Output the (x, y) coordinate of the center of the cell containing the given text.  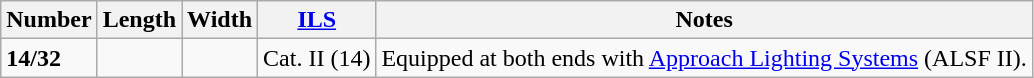
Equipped at both ends with Approach Lighting Systems (ALSF II). (704, 58)
14/32 (49, 58)
Width (220, 20)
Cat. II (14) (317, 58)
Number (49, 20)
Notes (704, 20)
Length (139, 20)
ILS (317, 20)
